Find where the given text appears and provide that cell's center as (x, y) coordinate. 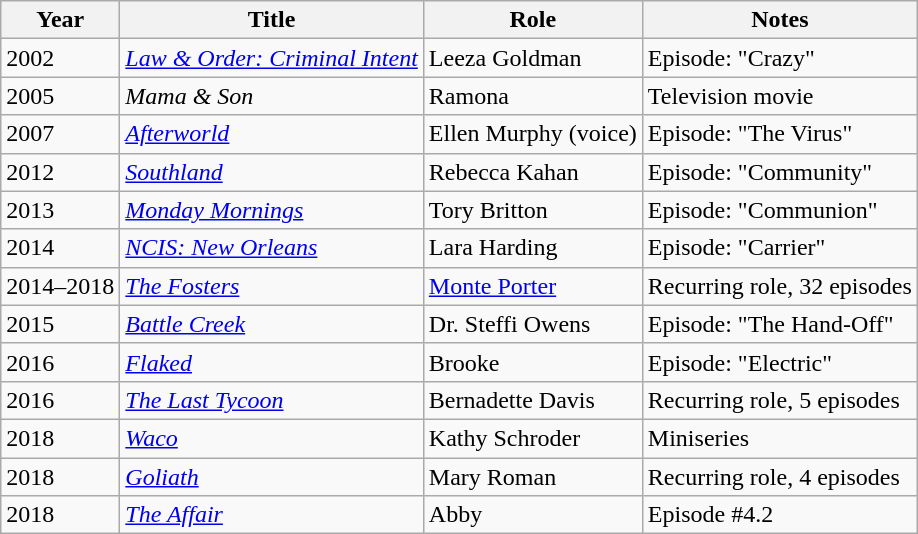
Bernadette Davis (532, 400)
Lara Harding (532, 248)
Miniseries (780, 438)
Brooke (532, 362)
2012 (60, 172)
Ellen Murphy (voice) (532, 134)
Mary Roman (532, 477)
Ramona (532, 96)
Recurring role, 32 episodes (780, 286)
Kathy Schroder (532, 438)
2005 (60, 96)
Episode: "Community" (780, 172)
Abby (532, 515)
Episode: "Communion" (780, 210)
Rebecca Kahan (532, 172)
Recurring role, 5 episodes (780, 400)
2007 (60, 134)
Dr. Steffi Owens (532, 324)
Afterworld (272, 134)
Monday Mornings (272, 210)
Tory Britton (532, 210)
NCIS: New Orleans (272, 248)
Southland (272, 172)
Waco (272, 438)
Leeza Goldman (532, 58)
Year (60, 20)
Episode: "The Virus" (780, 134)
Goliath (272, 477)
Recurring role, 4 episodes (780, 477)
2013 (60, 210)
Battle Creek (272, 324)
Monte Porter (532, 286)
Episode: "Carrier" (780, 248)
Notes (780, 20)
The Fosters (272, 286)
Television movie (780, 96)
Mama & Son (272, 96)
Episode: "Crazy" (780, 58)
2002 (60, 58)
The Affair (272, 515)
Flaked (272, 362)
Episode: "The Hand-Off" (780, 324)
The Last Tycoon (272, 400)
2014–2018 (60, 286)
Role (532, 20)
Episode: "Electric" (780, 362)
Title (272, 20)
2014 (60, 248)
2015 (60, 324)
Law & Order: Criminal Intent (272, 58)
Episode #4.2 (780, 515)
